Extract the (X, Y) coordinate from the center of the cell holding the provided text.  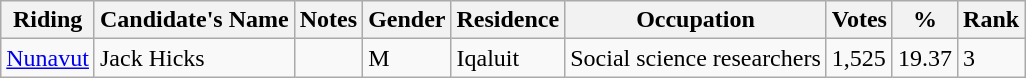
M (407, 58)
Notes (328, 20)
Gender (407, 20)
Rank (992, 20)
Votes (859, 20)
Nunavut (48, 58)
Occupation (696, 20)
3 (992, 58)
19.37 (924, 58)
Residence (508, 20)
Social science researchers (696, 58)
Candidate's Name (194, 20)
Jack Hicks (194, 58)
% (924, 20)
Iqaluit (508, 58)
1,525 (859, 58)
Riding (48, 20)
